Capture the cell that displays the provided text and extract its [x, y] central coordinate. 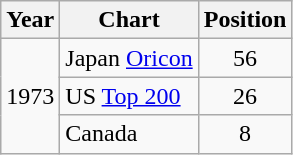
Canada [129, 134]
Chart [129, 20]
Year [30, 20]
8 [245, 134]
26 [245, 96]
Position [245, 20]
Japan Oricon [129, 58]
56 [245, 58]
1973 [30, 96]
US Top 200 [129, 96]
